Return the [X, Y] coordinate for the center point of the cell that contains the specified text.  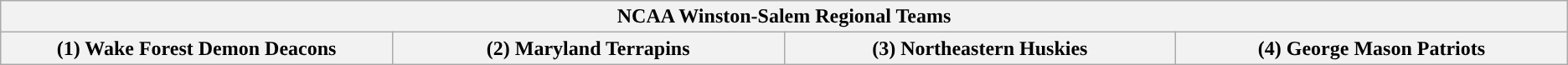
(2) Maryland Terrapins [588, 48]
(4) George Mason Patriots [1372, 48]
(3) Northeastern Huskies [980, 48]
(1) Wake Forest Demon Deacons [197, 48]
NCAA Winston-Salem Regional Teams [784, 17]
